Provide the [x, y] coordinate of the cell's center where the given text is located.  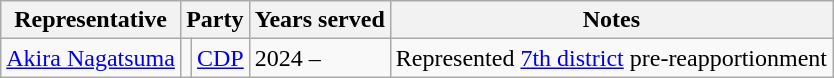
Party [214, 20]
CDP [220, 58]
Representative [91, 20]
2024 – [320, 58]
Years served [320, 20]
Represented 7th district pre-reapportionment [611, 58]
Akira Nagatsuma [91, 58]
Notes [611, 20]
